Capture the cell that displays the provided text and extract its [X, Y] central coordinate. 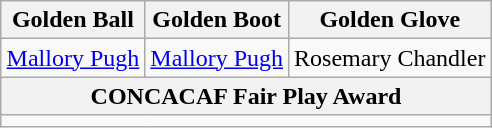
Rosemary Chandler [390, 58]
CONCACAF Fair Play Award [246, 96]
Golden Ball [73, 20]
Golden Glove [390, 20]
Golden Boot [217, 20]
